Return the [x, y] coordinate for the center point of the cell that contains the specified text.  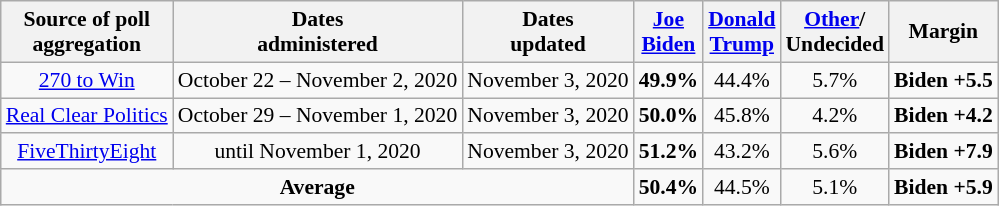
Average [318, 187]
Real Clear Politics [87, 116]
5.7% [834, 80]
49.9% [668, 80]
4.2% [834, 116]
50.0% [668, 116]
5.6% [834, 152]
Margin [944, 32]
44.5% [742, 187]
Biden +5.5 [944, 80]
Dates updated [548, 32]
DonaldTrump [742, 32]
43.2% [742, 152]
until November 1, 2020 [318, 152]
44.4% [742, 80]
50.4% [668, 187]
October 29 – November 1, 2020 [318, 116]
FiveThirtyEight [87, 152]
Source of pollaggregation [87, 32]
JoeBiden [668, 32]
Dates administered [318, 32]
51.2% [668, 152]
Biden +4.2 [944, 116]
45.8% [742, 116]
October 22 – November 2, 2020 [318, 80]
Biden +7.9 [944, 152]
Biden +5.9 [944, 187]
Other/Undecided [834, 32]
270 to Win [87, 80]
5.1% [834, 187]
